Determine the [x, y] coordinate at the center of the cell enclosing the given text.  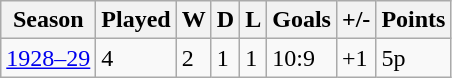
2 [194, 58]
10:9 [302, 58]
+1 [356, 58]
Goals [302, 20]
Played [136, 20]
L [254, 20]
Points [414, 20]
1928–29 [48, 58]
4 [136, 58]
+/- [356, 20]
W [194, 20]
Season [48, 20]
D [225, 20]
5p [414, 58]
